Return (x, y) of the center of cell containing provided text 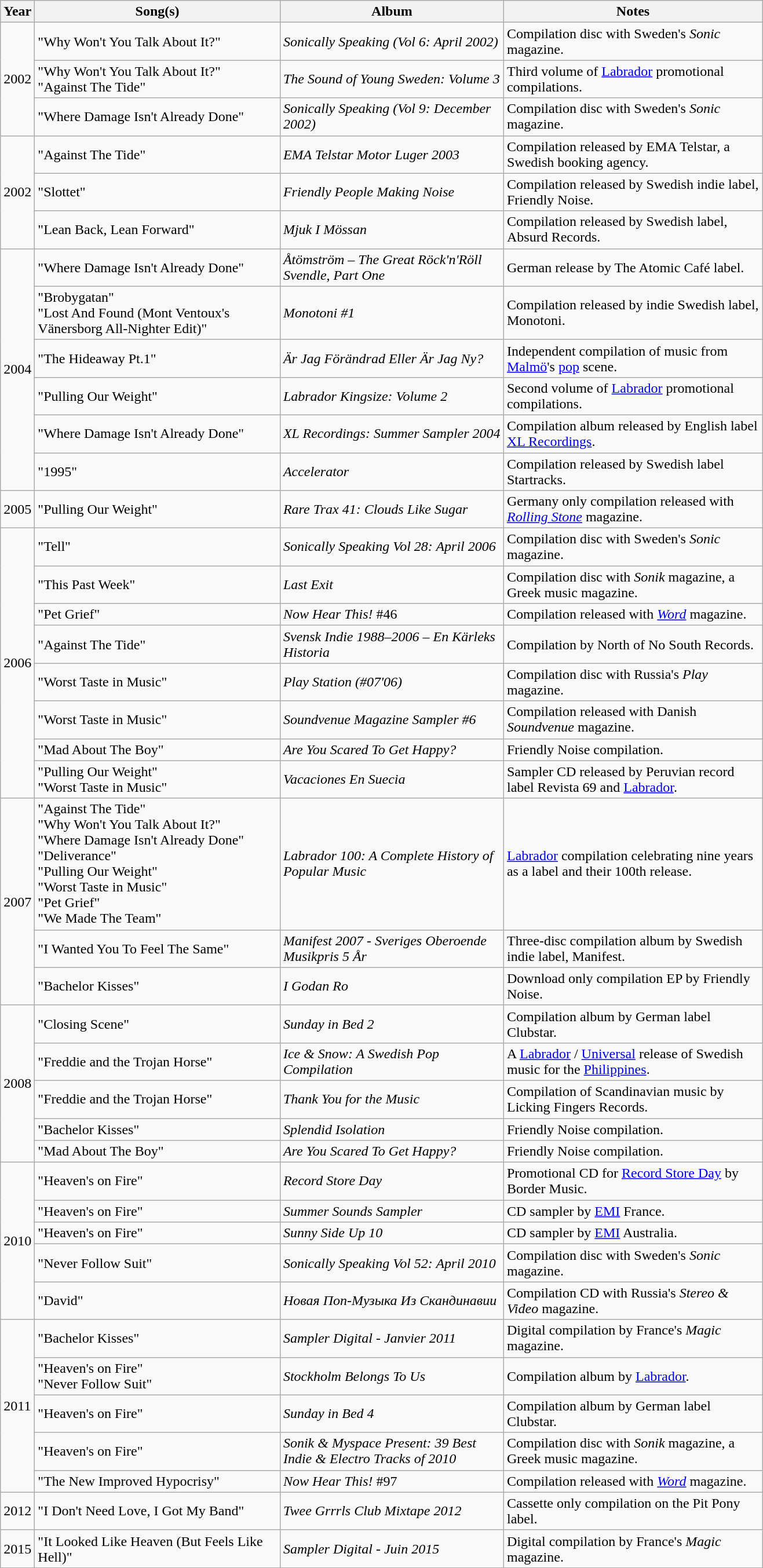
2005 (17, 510)
Twee Grrrls Club Mixtape 2012 (392, 1511)
Last Exit (392, 585)
Sonically Speaking Vol 28: April 2006 (392, 547)
Åtömström – The Great Röck'n'Röll Svendle, Part One (392, 268)
2006 (17, 663)
Sunny Side Up 10 (392, 1233)
"It Looked Like Heaven (But Feels Like Hell)" (158, 1549)
Accelerator (392, 472)
Album (392, 12)
2012 (17, 1511)
Germany only compilation released with Rolling Stone magazine. (633, 510)
Sonically Speaking (Vol 6: April 2002) (392, 42)
Compilation of Scandinavian music by Licking Fingers Records. (633, 1099)
CD sampler by EMI France. (633, 1211)
Record Store Day (392, 1182)
Stockholm Belongs To Us (392, 1376)
"Heaven's on Fire""Never Follow Suit" (158, 1376)
Soundvenue Magazine Sampler #6 (392, 719)
Splendid Isolation (392, 1129)
Monotoni #1 (392, 313)
"I Don't Need Love, I Got My Band" (158, 1511)
Compilation released by Swedish label, Absurd Records. (633, 229)
Sunday in Bed 4 (392, 1413)
2007 (17, 901)
CD sampler by EMI Australia. (633, 1233)
"This Past Week" (158, 585)
Compilation album released by English label XL Recordings. (633, 433)
Mjuk I Mössan (392, 229)
"Never Follow Suit" (158, 1263)
Now Hear This! #46 (392, 615)
Three-disc compilation album by Swedish indie label, Manifest. (633, 949)
"David" (158, 1301)
"Brobygatan""Lost And Found (Mont Ventoux's Vänersborg All-Nighter Edit)" (158, 313)
2015 (17, 1549)
"Pulling Our Weight""Worst Taste in Music" (158, 780)
Year (17, 12)
"The Hideaway Pt.1" (158, 358)
Manifest 2007 - Sveriges Oberoende Musikpris 5 År (392, 949)
"Why Won't You Talk About It?""Against The Tide" (158, 79)
Compilation released with Danish Soundvenue magazine. (633, 719)
"1995" (158, 472)
Compilation released by EMA Telstar, a Swedish booking agency. (633, 154)
XL Recordings: Summer Sampler 2004 (392, 433)
"Pet Grief" (158, 615)
Third volume of Labrador promotional compilations. (633, 79)
"Closing Scene" (158, 1024)
Labrador compilation celebrating nine years as a label and their 100th release. (633, 864)
Play Station (#07'06) (392, 682)
Rare Trax 41: Clouds Like Sugar (392, 510)
2010 (17, 1241)
Friendly People Making Noise (392, 192)
Second volume of Labrador promotional compilations. (633, 396)
Sampler CD released by Peruvian record label Revista 69 and Labrador. (633, 780)
Sonically Speaking (Vol 9: December 2002) (392, 117)
EMA Telstar Motor Luger 2003 (392, 154)
"I Wanted You To Feel The Same" (158, 949)
Ice & Snow: A Swedish Pop Compilation (392, 1061)
Cassette only compilation on the Pit Pony label. (633, 1511)
Är Jag Förändrad Eller Är Jag Ny? (392, 358)
Labrador 100: A Complete History of Popular Music (392, 864)
Promotional CD for Record Store Day by Border Music. (633, 1182)
German release by The Atomic Café label. (633, 268)
Sunday in Bed 2 (392, 1024)
Compilation album by Labrador. (633, 1376)
"Why Won't You Talk About It?" (158, 42)
"The New Improved Hypocrisy" (158, 1481)
Новая Поп-Музыка Из Скандинавии (392, 1301)
Compilation disc with Russia's Play magazine. (633, 682)
"Tell" (158, 547)
Sonik & Myspace Present: 39 Best Indie & Electro Tracks of 2010 (392, 1452)
2011 (17, 1406)
Song(s) (158, 12)
"Slottet" (158, 192)
Summer Sounds Sampler (392, 1211)
Now Hear This! #97 (392, 1481)
Compilation released by Swedish label Startracks. (633, 472)
Compilation released by indie Swedish label, Monotoni. (633, 313)
Sampler Digital - Juin 2015 (392, 1549)
Svensk Indie 1988–2006 – En Kärleks Historia (392, 644)
Download only compilation EP by Friendly Noise. (633, 986)
2004 (17, 370)
Thank You for the Music (392, 1099)
A Labrador / Universal release of Swedish music for the Philippines. (633, 1061)
The Sound of Young Sweden: Volume 3 (392, 79)
I Godan Ro (392, 986)
Independent compilation of music from Malmö's pop scene. (633, 358)
"Lean Back, Lean Forward" (158, 229)
Notes (633, 12)
Compilation by North of No South Records. (633, 644)
2008 (17, 1083)
Vacaciones En Suecia (392, 780)
Sampler Digital - Janvier 2011 (392, 1338)
Labrador Kingsize: Volume 2 (392, 396)
Compilation released by Swedish indie label, Friendly Noise. (633, 192)
Compilation CD with Russia's Stereo & Video magazine. (633, 1301)
Sonically Speaking Vol 52: April 2010 (392, 1263)
